Pinpoint the cell where the given text exists, returning its [X, Y] midpoint coordinate. 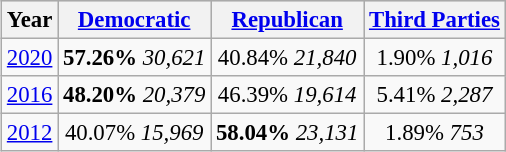
2020 [30, 58]
Democratic [134, 20]
40.07% 15,969 [134, 133]
48.20% 20,379 [134, 95]
1.90% 1,016 [435, 58]
5.41% 2,287 [435, 95]
2016 [30, 95]
Republican [288, 20]
Third Parties [435, 20]
2012 [30, 133]
Year [30, 20]
57.26% 30,621 [134, 58]
46.39% 19,614 [288, 95]
1.89% 753 [435, 133]
58.04% 23,131 [288, 133]
40.84% 21,840 [288, 58]
